Return the (X, Y) coordinate for the center point of the cell that contains the specified text.  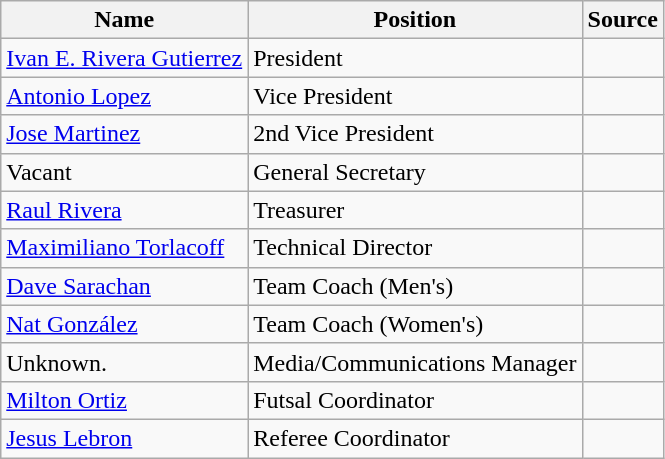
Vacant (124, 172)
Source (622, 20)
Name (124, 20)
Technical Director (415, 248)
Milton Ortiz (124, 400)
President (415, 58)
Nat González (124, 324)
Jose Martinez (124, 134)
Maximiliano Torlacoff (124, 248)
Media/Communications Manager (415, 362)
Unknown. (124, 362)
Antonio Lopez (124, 96)
Dave Sarachan (124, 286)
Referee Coordinator (415, 438)
Futsal Coordinator (415, 400)
Ivan E. Rivera Gutierrez (124, 58)
General Secretary (415, 172)
2nd Vice President (415, 134)
Raul Rivera (124, 210)
Position (415, 20)
Team Coach (Men's) (415, 286)
Vice President (415, 96)
Team Coach (Women's) (415, 324)
Jesus Lebron (124, 438)
Treasurer (415, 210)
